Search for the cell housing the specified text and yield its [X, Y] center coordinate. 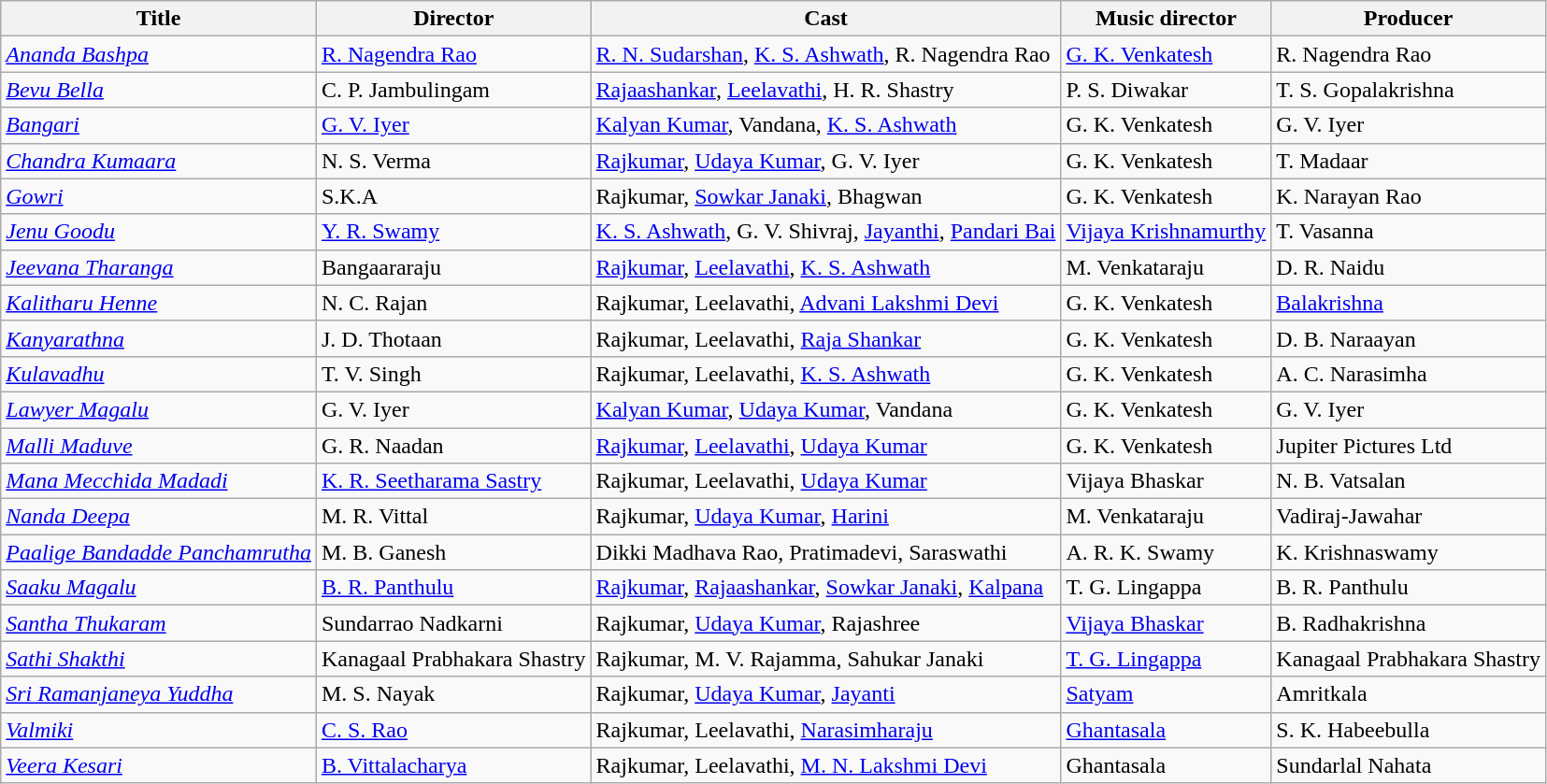
Bangaararaju [453, 267]
Rajkumar, Udaya Kumar, Harini [826, 517]
Rajkumar, Sowkar Janaki, Bhagwan [826, 196]
Jupiter Pictures Ltd [1409, 446]
Saaku Magalu [159, 588]
D. B. Naraayan [1409, 338]
Bangari [159, 125]
Malli Maduve [159, 446]
Valmiki [159, 730]
Kalitharu Henne [159, 303]
S. K. Habeebulla [1409, 730]
Rajkumar, Leelavathi, Raja Shankar [826, 338]
Music director [1167, 19]
Mana Mecchida Madadi [159, 481]
Rajaashankar, Leelavathi, H. R. Shastry [826, 90]
T. V. Singh [453, 374]
Vijaya Krishnamurthy [1167, 232]
Rajkumar, Leelavathi, Advani Lakshmi Devi [826, 303]
Chandra Kumaara [159, 161]
Lawyer Magalu [159, 409]
Rajkumar, Udaya Kumar, G. V. Iyer [826, 161]
M. S. Nayak [453, 694]
Santha Thukaram [159, 623]
Sundarlal Nahata [1409, 765]
Veera Kesari [159, 765]
S.K.A [453, 196]
Paalige Bandadde Panchamrutha [159, 552]
Rajkumar, Udaya Kumar, Rajashree [826, 623]
Kalyan Kumar, Udaya Kumar, Vandana [826, 409]
Bevu Bella [159, 90]
T. Madaar [1409, 161]
Amritkala [1409, 694]
G. R. Naadan [453, 446]
Rajkumar, Leelavathi, M. N. Lakshmi Devi [826, 765]
J. D. Thotaan [453, 338]
Rajkumar, Rajaashankar, Sowkar Janaki, Kalpana [826, 588]
Satyam [1167, 694]
P. S. Diwakar [1167, 90]
Cast [826, 19]
B. Vittalacharya [453, 765]
Sri Ramanjaneya Yuddha [159, 694]
R. N. Sudarshan, K. S. Ashwath, R. Nagendra Rao [826, 54]
D. R. Naidu [1409, 267]
K. Narayan Rao [1409, 196]
Rajkumar, Udaya Kumar, Jayanti [826, 694]
T. S. Gopalakrishna [1409, 90]
C. S. Rao [453, 730]
B. Radhakrishna [1409, 623]
Rajkumar, M. V. Rajamma, Sahukar Janaki [826, 659]
N. C. Rajan [453, 303]
Gowri [159, 196]
Kulavadhu [159, 374]
C. P. Jambulingam [453, 90]
Sundarrao Nadkarni [453, 623]
K. R. Seetharama Sastry [453, 481]
Title [159, 19]
Sathi Shakthi [159, 659]
Director [453, 19]
A. R. K. Swamy [1167, 552]
Nanda Deepa [159, 517]
A. C. Narasimha [1409, 374]
K. S. Ashwath, G. V. Shivraj, Jayanthi, Pandari Bai [826, 232]
Vadiraj-Jawahar [1409, 517]
Producer [1409, 19]
M. R. Vittal [453, 517]
Kalyan Kumar, Vandana, K. S. Ashwath [826, 125]
T. Vasanna [1409, 232]
Rajkumar, Leelavathi, Narasimharaju [826, 730]
N. S. Verma [453, 161]
Kanyarathna [159, 338]
Balakrishna [1409, 303]
Ananda Bashpa [159, 54]
Jenu Goodu [159, 232]
Y. R. Swamy [453, 232]
K. Krishnaswamy [1409, 552]
Dikki Madhava Rao, Pratimadevi, Saraswathi [826, 552]
N. B. Vatsalan [1409, 481]
M. B. Ganesh [453, 552]
Jeevana Tharanga [159, 267]
